Capture the cell that displays the provided text and extract its [X, Y] central coordinate. 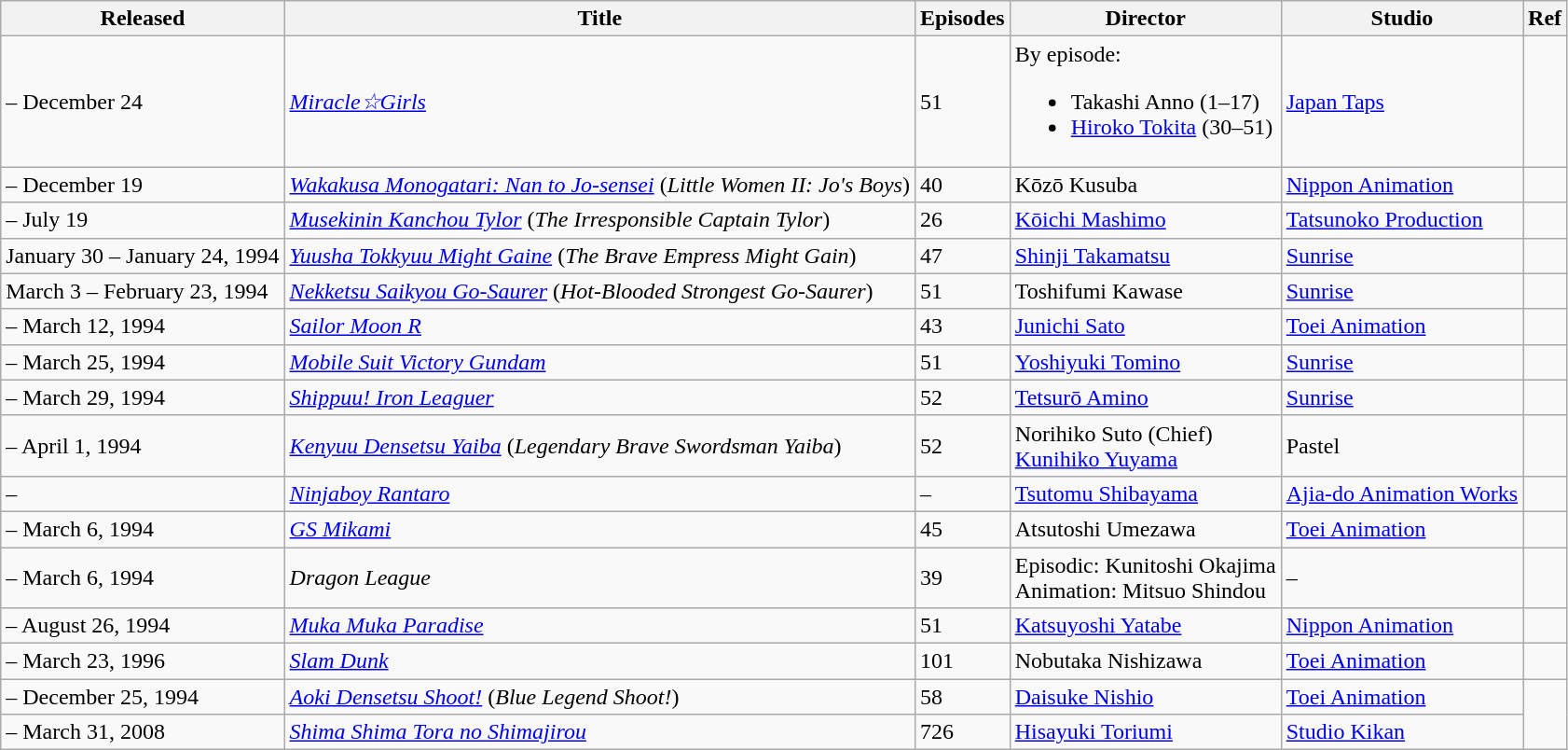
Miracle☆Girls [599, 102]
43 [962, 326]
Kenyuu Densetsu Yaiba (Legendary Brave Swordsman Yaiba) [599, 446]
Tetsurō Amino [1145, 397]
Katsuyoshi Yatabe [1145, 626]
Ref [1546, 19]
Shima Shima Tora no Shimajirou [599, 732]
Musekinin Kanchou Tylor (The Irresponsible Captain Tylor) [599, 220]
GS Mikami [599, 529]
– December 19 [143, 185]
Sailor Moon R [599, 326]
Episodes [962, 19]
– December 25, 1994 [143, 697]
Ninjaboy Rantaro [599, 493]
Shippuu! Iron Leaguer [599, 397]
January 30 – January 24, 1994 [143, 256]
Director [1145, 19]
Episodic: Kunitoshi OkajimaAnimation: Mitsuo Shindou [1145, 576]
Wakakusa Monogatari: Nan to Jo-sensei (Little Women II: Jo's Boys) [599, 185]
Japan Taps [1402, 102]
39 [962, 576]
Mobile Suit Victory Gundam [599, 362]
Norihiko Suto (Chief)Kunihiko Yuyama [1145, 446]
– July 19 [143, 220]
Tatsunoko Production [1402, 220]
– August 26, 1994 [143, 626]
Atsutoshi Umezawa [1145, 529]
45 [962, 529]
Slam Dunk [599, 661]
Title [599, 19]
Tsutomu Shibayama [1145, 493]
– December 24 [143, 102]
– March 12, 1994 [143, 326]
– April 1, 1994 [143, 446]
40 [962, 185]
March 3 – February 23, 1994 [143, 291]
Studio Kikan [1402, 732]
By episode:Takashi Anno (1–17)Hiroko Tokita (30–51) [1145, 102]
Nobutaka Nishizawa [1145, 661]
– March 31, 2008 [143, 732]
Aoki Densetsu Shoot! (Blue Legend Shoot!) [599, 697]
Shinji Takamatsu [1145, 256]
Hisayuki Toriumi [1145, 732]
Nekketsu Saikyou Go-Saurer (Hot-Blooded Strongest Go-Saurer) [599, 291]
Released [143, 19]
Studio [1402, 19]
Pastel [1402, 446]
– March 23, 1996 [143, 661]
26 [962, 220]
Yoshiyuki Tomino [1145, 362]
101 [962, 661]
Daisuke Nishio [1145, 697]
47 [962, 256]
Yuusha Tokkyuu Might Gaine (The Brave Empress Might Gain) [599, 256]
Kōichi Mashimo [1145, 220]
Toshifumi Kawase [1145, 291]
Ajia-do Animation Works [1402, 493]
– March 25, 1994 [143, 362]
Junichi Sato [1145, 326]
Dragon League [599, 576]
726 [962, 732]
– March 29, 1994 [143, 397]
Kōzō Kusuba [1145, 185]
Muka Muka Paradise [599, 626]
58 [962, 697]
